For the text-containing cell, return its midpoint in [X, Y] coordinate format. 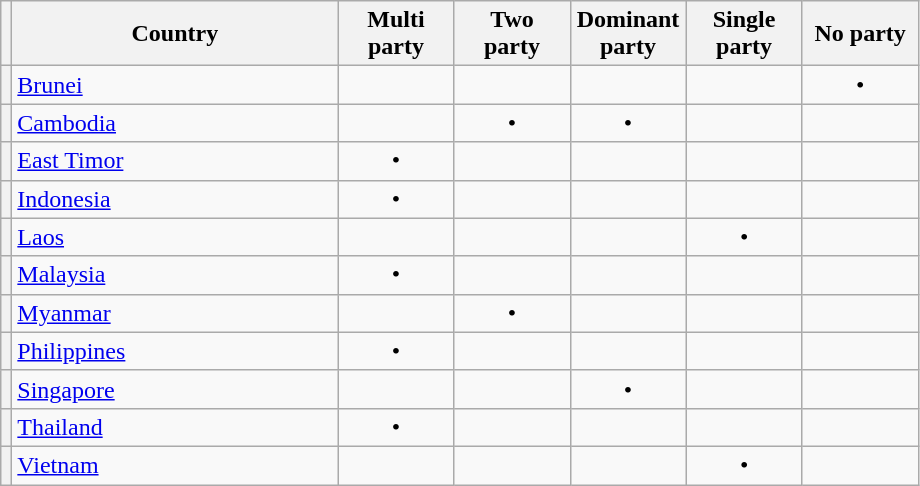
Philippines [175, 351]
Myanmar [175, 313]
Indonesia [175, 199]
Multi party [396, 34]
Cambodia [175, 123]
Two party [512, 34]
Country [175, 34]
Malaysia [175, 275]
Vietnam [175, 465]
Singapore [175, 389]
No party [860, 34]
Laos [175, 237]
Single party [744, 34]
East Timor [175, 161]
Dominant party [628, 34]
Brunei [175, 85]
Thailand [175, 427]
